Provide the (X, Y) coordinate of the cell's center where the given text is located.  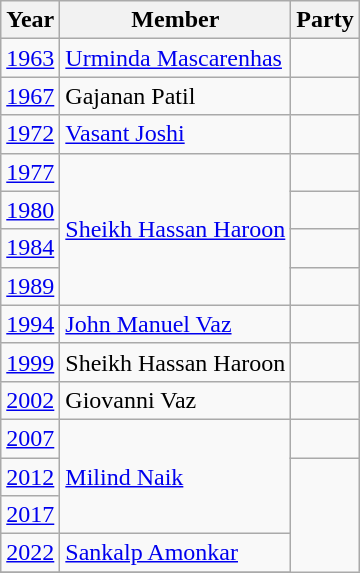
Vasant Joshi (176, 134)
Member (176, 20)
Gajanan Patil (176, 96)
2017 (30, 515)
Year (30, 20)
Milind Naik (176, 476)
Sankalp Amonkar (176, 553)
John Manuel Vaz (176, 324)
2012 (30, 477)
Giovanni Vaz (176, 400)
2007 (30, 438)
1977 (30, 172)
1989 (30, 286)
1980 (30, 210)
Urminda Mascarenhas (176, 58)
2022 (30, 553)
1972 (30, 134)
Party (325, 20)
1963 (30, 58)
1984 (30, 248)
1999 (30, 362)
1967 (30, 96)
1994 (30, 324)
2002 (30, 400)
